Find where the given text appears and provide that cell's center as [X, Y] coordinate. 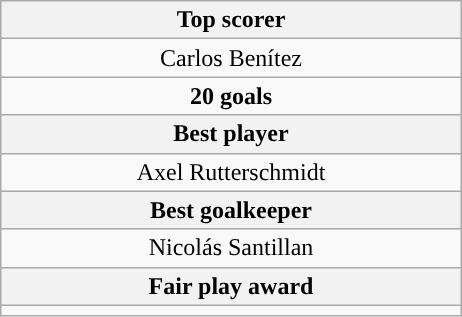
Best goalkeeper [230, 210]
Best player [230, 134]
Axel Rutterschmidt [230, 172]
20 goals [230, 96]
Carlos Benítez [230, 58]
Fair play award [230, 286]
Top scorer [230, 20]
Nicolás Santillan [230, 248]
